Identify which cell holds the provided text, then report its [X, Y] central coordinate. 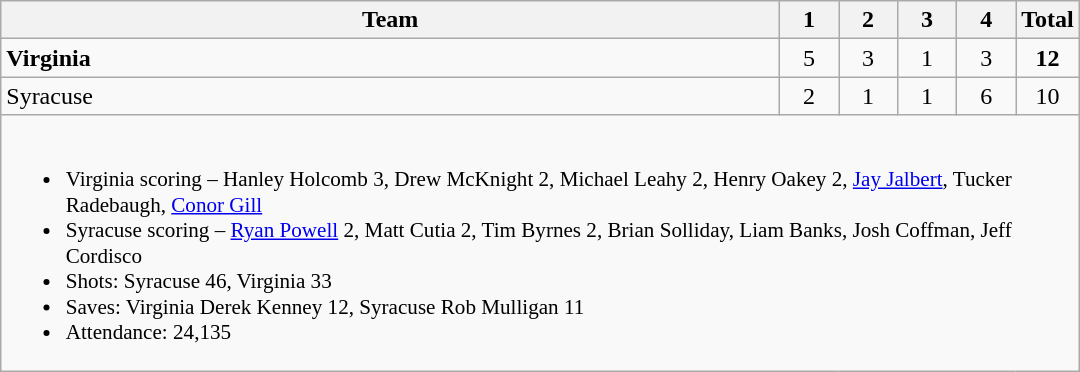
Virginia [390, 58]
6 [986, 96]
Syracuse [390, 96]
Team [390, 20]
4 [986, 20]
Total [1048, 20]
5 [808, 58]
12 [1048, 58]
10 [1048, 96]
